Capture the cell that displays the provided text and extract its (x, y) central coordinate. 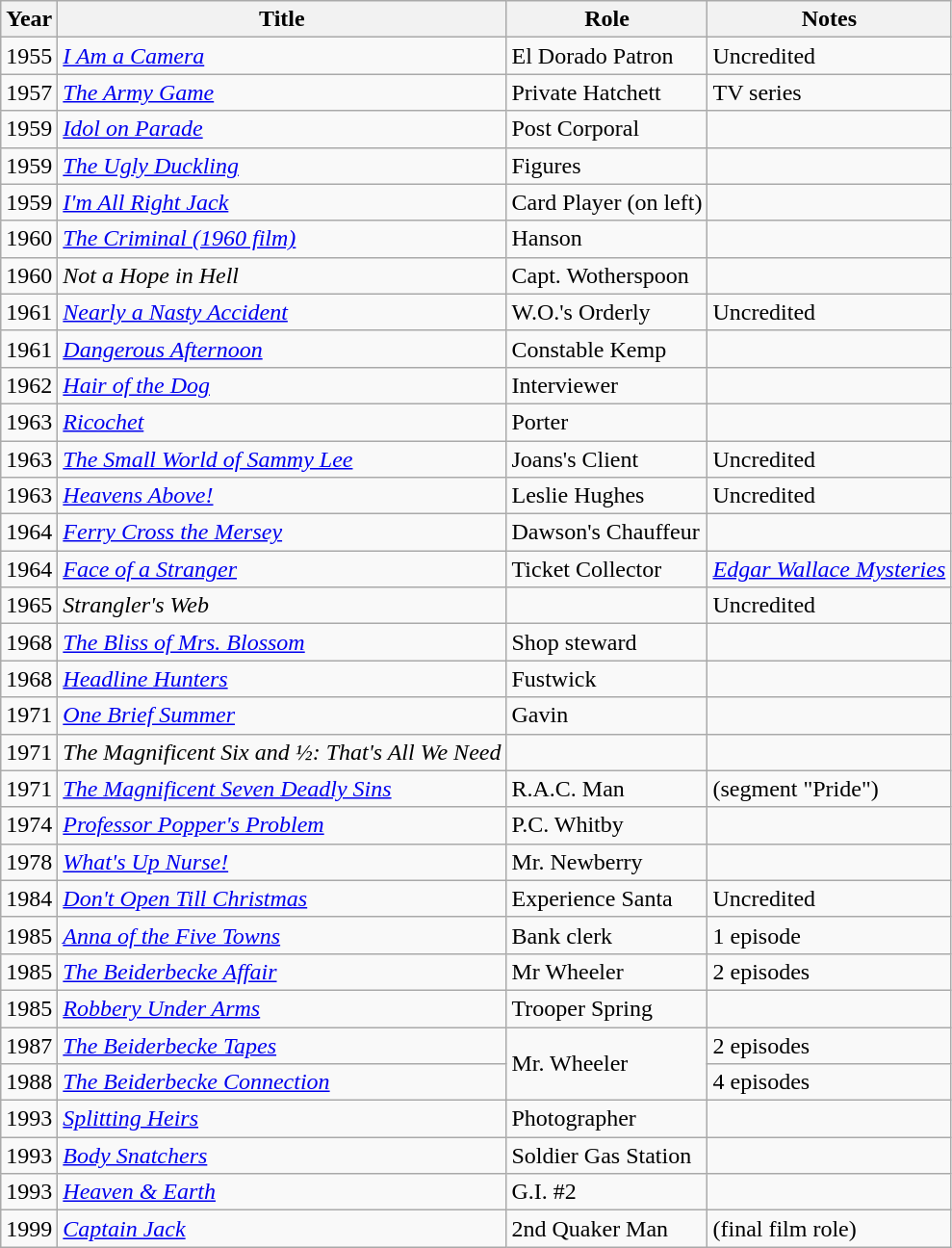
Interviewer (606, 385)
Notes (830, 19)
Ricochet (282, 422)
Fustwick (606, 679)
Mr. Wheeler (606, 1063)
The Beiderbecke Connection (282, 1082)
Dawson's Chauffeur (606, 533)
(segment "Pride") (830, 789)
Role (606, 19)
Card Player (on left) (606, 202)
Mr Wheeler (606, 972)
1984 (29, 898)
Porter (606, 422)
One Brief Summer (282, 715)
Gavin (606, 715)
Professor Popper's Problem (282, 825)
Dangerous Afternoon (282, 349)
Heaven & Earth (282, 1192)
Headline Hunters (282, 679)
1978 (29, 862)
Splitting Heirs (282, 1119)
Soldier Gas Station (606, 1156)
I Am a Camera (282, 56)
Bank clerk (606, 935)
I'm All Right Jack (282, 202)
Mr. Newberry (606, 862)
Captain Jack (282, 1229)
Hair of the Dog (282, 385)
What's Up Nurse! (282, 862)
1988 (29, 1082)
Don't Open Till Christmas (282, 898)
The Beiderbecke Tapes (282, 1045)
Hanson (606, 239)
1974 (29, 825)
The Criminal (1960 film) (282, 239)
Body Snatchers (282, 1156)
1987 (29, 1045)
El Dorado Patron (606, 56)
P.C. Whitby (606, 825)
Capt. Wotherspoon (606, 275)
Year (29, 19)
R.A.C. Man (606, 789)
W.O.'s Orderly (606, 312)
Ticket Collector (606, 569)
Shop steward (606, 642)
Face of a Stranger (282, 569)
Post Corporal (606, 129)
Photographer (606, 1119)
The Beiderbecke Affair (282, 972)
The Bliss of Mrs. Blossom (282, 642)
The Magnificent Six and ½: That's All We Need (282, 752)
Not a Hope in Hell (282, 275)
Leslie Hughes (606, 496)
The Small World of Sammy Lee (282, 459)
(final film role) (830, 1229)
G.I. #2 (606, 1192)
TV series (830, 92)
1957 (29, 92)
Edgar Wallace Mysteries (830, 569)
1955 (29, 56)
Experience Santa (606, 898)
Title (282, 19)
Robbery Under Arms (282, 1008)
Private Hatchett (606, 92)
2nd Quaker Man (606, 1229)
Idol on Parade (282, 129)
Strangler's Web (282, 606)
The Ugly Duckling (282, 166)
1999 (29, 1229)
1962 (29, 385)
Constable Kemp (606, 349)
Nearly a Nasty Accident (282, 312)
Joans's Client (606, 459)
Figures (606, 166)
Heavens Above! (282, 496)
1 episode (830, 935)
Trooper Spring (606, 1008)
Ferry Cross the Mersey (282, 533)
4 episodes (830, 1082)
1965 (29, 606)
The Magnificent Seven Deadly Sins (282, 789)
The Army Game (282, 92)
Anna of the Five Towns (282, 935)
